Identify which cell holds the provided text, then report its (X, Y) central coordinate. 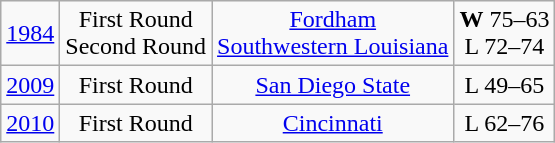
L 49–65 (504, 85)
Cincinnati (333, 123)
First RoundSecond Round (136, 34)
W 75–63L 72–74 (504, 34)
San Diego State (333, 85)
1984 (30, 34)
L 62–76 (504, 123)
2010 (30, 123)
2009 (30, 85)
FordhamSouthwestern Louisiana (333, 34)
